Search for the cell housing the specified text and yield its [X, Y] center coordinate. 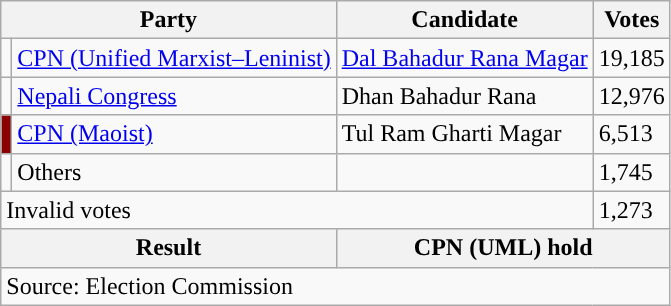
Nepali Congress [174, 96]
CPN (UML) hold [503, 248]
Invalid votes [297, 210]
Dal Bahadur Rana Magar [464, 58]
Votes [632, 20]
CPN (Unified Marxist–Leninist) [174, 58]
Candidate [464, 20]
Source: Election Commission [336, 286]
19,185 [632, 58]
Others [174, 172]
Dhan Bahadur Rana [464, 96]
CPN (Maoist) [174, 134]
1,745 [632, 172]
Result [168, 248]
Tul Ram Gharti Magar [464, 134]
1,273 [632, 210]
Party [168, 20]
12,976 [632, 96]
6,513 [632, 134]
